Provide the (x, y) coordinate of the cell's center where the given text is located.  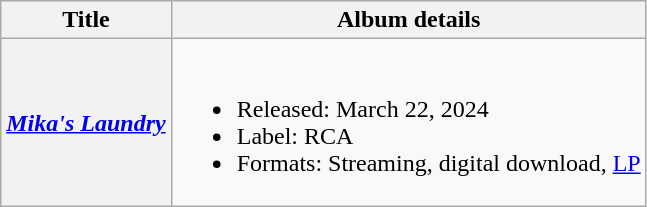
Mika's Laundry (86, 122)
Album details (408, 20)
Released: March 22, 2024Label: RCAFormats: Streaming, digital download, LP (408, 122)
Title (86, 20)
